For the text-containing cell, return its midpoint in [x, y] coordinate format. 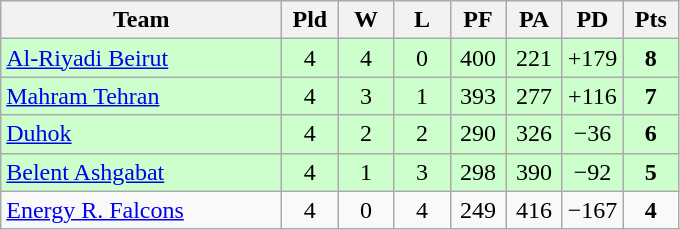
Belent Ashgabat [142, 172]
Energy R. Falcons [142, 210]
W [366, 20]
390 [534, 172]
400 [478, 58]
249 [478, 210]
5 [651, 172]
Pld [310, 20]
416 [534, 210]
Duhok [142, 134]
326 [534, 134]
221 [534, 58]
+179 [592, 58]
−36 [592, 134]
Team [142, 20]
−92 [592, 172]
7 [651, 96]
L [422, 20]
−167 [592, 210]
277 [534, 96]
6 [651, 134]
Pts [651, 20]
PA [534, 20]
393 [478, 96]
Mahram Tehran [142, 96]
290 [478, 134]
+116 [592, 96]
Al-Riyadi Beirut [142, 58]
8 [651, 58]
298 [478, 172]
PD [592, 20]
PF [478, 20]
